Determine the [X, Y] coordinate at the center of the cell enclosing the given text.  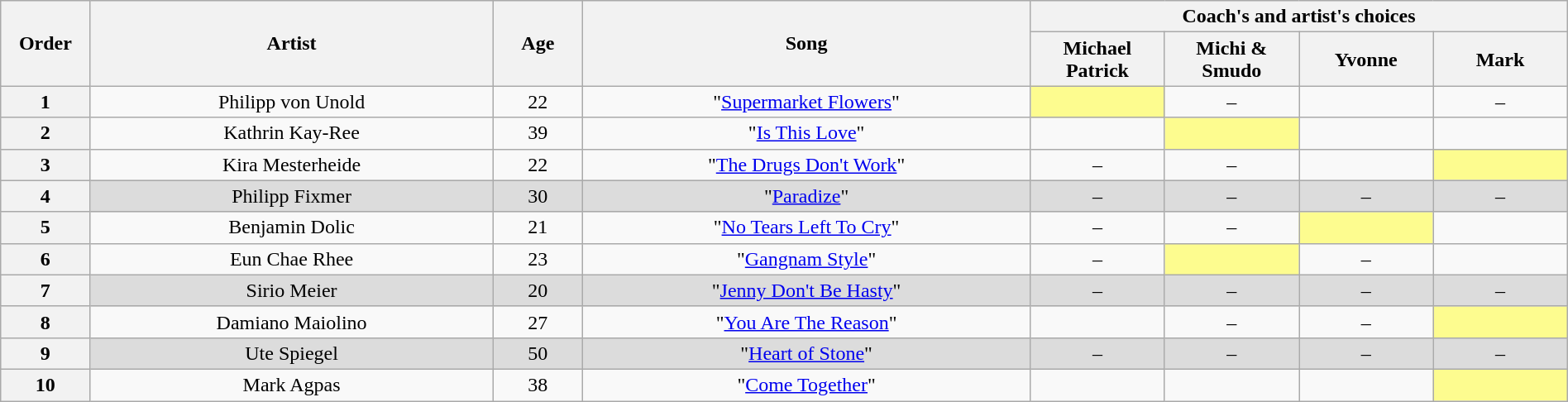
"Come Together" [806, 385]
20 [538, 290]
Age [538, 43]
27 [538, 322]
"Is This Love" [806, 133]
"The Drugs Don't Work" [806, 165]
Mark Agpas [291, 385]
Yvonne [1365, 60]
"Supermarket Flowers" [806, 102]
9 [45, 353]
Michi & Smudo [1231, 60]
50 [538, 353]
1 [45, 102]
Philipp Fixmer [291, 196]
"Jenny Don't Be Hasty" [806, 290]
Damiano Maiolino [291, 322]
"No Tears Left To Cry" [806, 227]
4 [45, 196]
Coach's and artist's choices [1299, 17]
"You Are The Reason" [806, 322]
Philipp von Unold [291, 102]
39 [538, 133]
8 [45, 322]
Sirio Meier [291, 290]
Michael Patrick [1097, 60]
Benjamin Dolic [291, 227]
30 [538, 196]
"Gangnam Style" [806, 259]
5 [45, 227]
Eun Chae Rhee [291, 259]
Kathrin Kay-Ree [291, 133]
Kira Mesterheide [291, 165]
38 [538, 385]
2 [45, 133]
10 [45, 385]
"Paradize" [806, 196]
3 [45, 165]
Mark [1500, 60]
"Heart of Stone" [806, 353]
21 [538, 227]
Order [45, 43]
Artist [291, 43]
7 [45, 290]
Ute Spiegel [291, 353]
23 [538, 259]
Song [806, 43]
6 [45, 259]
